Return (X, Y) of the center of cell containing provided text 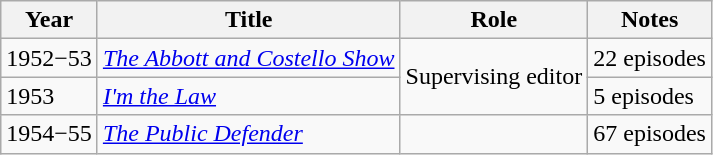
22 episodes (650, 58)
67 episodes (650, 134)
Role (494, 20)
Supervising editor (494, 77)
Title (248, 20)
Notes (650, 20)
5 episodes (650, 96)
Year (50, 20)
1953 (50, 96)
I'm the Law (248, 96)
1954−55 (50, 134)
The Abbott and Costello Show (248, 58)
1952−53 (50, 58)
The Public Defender (248, 134)
